Capture the cell that displays the provided text and extract its (x, y) central coordinate. 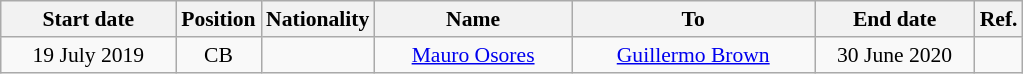
30 June 2020 (895, 55)
To (694, 19)
Mauro Osores (473, 55)
Start date (88, 19)
CB (218, 55)
Name (473, 19)
Nationality (318, 19)
19 July 2019 (88, 55)
Ref. (999, 19)
Guillermo Brown (694, 55)
Position (218, 19)
End date (895, 19)
